For the text-containing cell, return its midpoint in (X, Y) coordinate format. 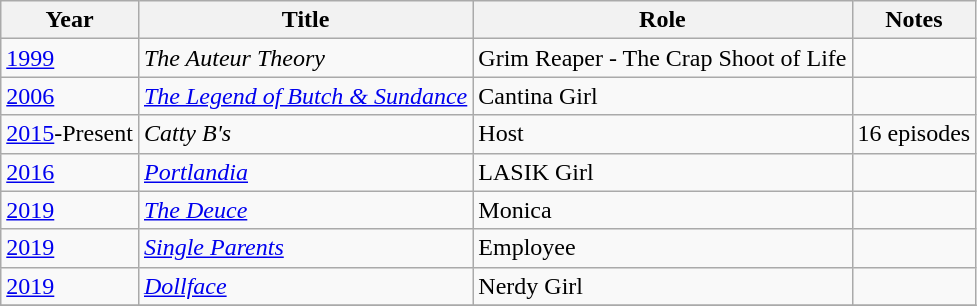
Role (662, 20)
Nerdy Girl (662, 286)
The Auteur Theory (305, 58)
The Deuce (305, 210)
Dollface (305, 286)
Portlandia (305, 172)
2016 (70, 172)
Year (70, 20)
2006 (70, 96)
The Legend of Butch & Sundance (305, 96)
16 episodes (914, 134)
Host (662, 134)
Monica (662, 210)
LASIK Girl (662, 172)
Title (305, 20)
1999 (70, 58)
Employee (662, 248)
Catty B's (305, 134)
Cantina Girl (662, 96)
2015-Present (70, 134)
Single Parents (305, 248)
Grim Reaper - The Crap Shoot of Life (662, 58)
Notes (914, 20)
